Scan for the cell matching the given text and deliver its (x, y) coordinate at center. 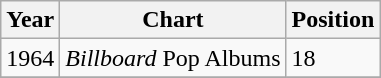
18 (333, 58)
Position (333, 20)
Chart (173, 20)
Year (30, 20)
Billboard Pop Albums (173, 58)
1964 (30, 58)
